Pinpoint the cell where the given text exists, returning its [X, Y] midpoint coordinate. 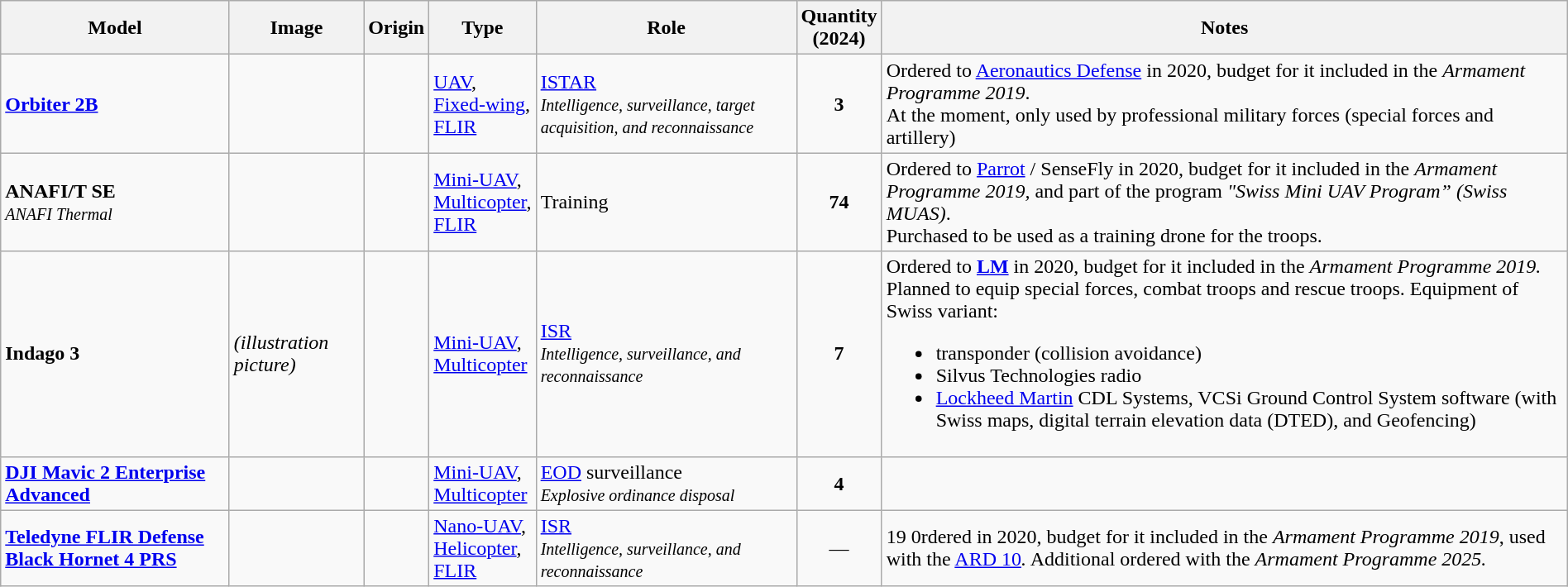
Notes [1224, 28]
(illustration picture) [296, 354]
Orbiter 2B [115, 104]
7 [839, 354]
Indago 3 [115, 354]
Mini-UAV,Multicopter,FLIR [483, 202]
Quantity(2024) [839, 28]
EOD surveillanceExplosive ordinance disposal [667, 483]
Training [667, 202]
Image [296, 28]
3 [839, 104]
74 [839, 202]
DJI Mavic 2 Enterprise Advanced [115, 483]
UAV,Fixed-wing,FLIR [483, 104]
Role [667, 28]
— [839, 548]
Nano-UAV,Helicopter, FLIR [483, 548]
ISTARIntelligence, surveillance, target acquisition, and reconnaissance [667, 104]
Teledyne FLIR Defense Black Hornet 4 PRS [115, 548]
19 0rdered in 2020, budget for it included in the Armament Programme 2019, used with the ARD 10. Additional ordered with the Armament Programme 2025. [1224, 548]
Type [483, 28]
4 [839, 483]
ANAFI/T SEANAFI Thermal [115, 202]
Model [115, 28]
Origin [397, 28]
